Find where the given text appears and provide that cell's center as [X, Y] coordinate. 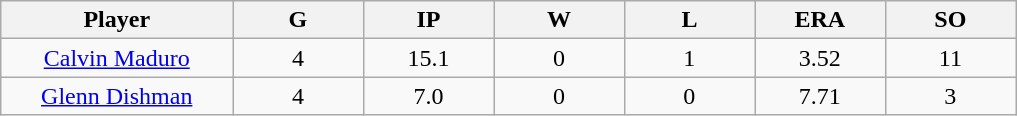
7.71 [820, 96]
IP [428, 20]
11 [950, 58]
ERA [820, 20]
W [559, 20]
G [298, 20]
3.52 [820, 58]
3 [950, 96]
1 [689, 58]
Calvin Maduro [117, 58]
15.1 [428, 58]
L [689, 20]
Glenn Dishman [117, 96]
7.0 [428, 96]
Player [117, 20]
SO [950, 20]
